From the cell containing the given text, extract its center point as [x, y] coordinate. 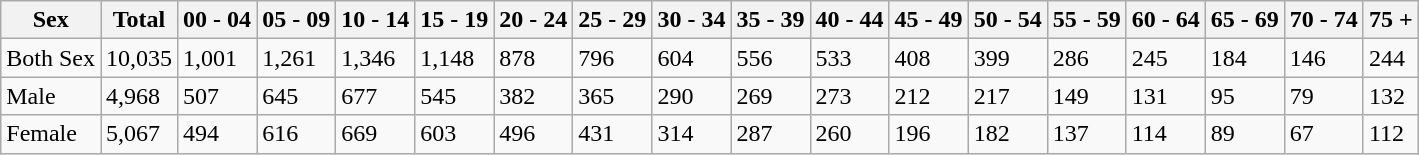
1,346 [376, 58]
40 - 44 [850, 20]
4,968 [138, 96]
15 - 19 [454, 20]
796 [612, 58]
Both Sex [51, 58]
Total [138, 20]
20 - 24 [534, 20]
1,261 [296, 58]
365 [612, 96]
112 [1390, 134]
196 [928, 134]
269 [770, 96]
146 [1324, 58]
67 [1324, 134]
431 [612, 134]
114 [1166, 134]
182 [1008, 134]
314 [692, 134]
217 [1008, 96]
545 [454, 96]
149 [1086, 96]
604 [692, 58]
70 - 74 [1324, 20]
05 - 09 [296, 20]
286 [1086, 58]
65 - 69 [1244, 20]
496 [534, 134]
75 + [1390, 20]
Sex [51, 20]
382 [534, 96]
273 [850, 96]
1,148 [454, 58]
5,067 [138, 134]
45 - 49 [928, 20]
507 [218, 96]
89 [1244, 134]
399 [1008, 58]
533 [850, 58]
25 - 29 [612, 20]
184 [1244, 58]
00 - 04 [218, 20]
616 [296, 134]
212 [928, 96]
677 [376, 96]
131 [1166, 96]
290 [692, 96]
30 - 34 [692, 20]
Female [51, 134]
1,001 [218, 58]
408 [928, 58]
878 [534, 58]
35 - 39 [770, 20]
287 [770, 134]
669 [376, 134]
50 - 54 [1008, 20]
10,035 [138, 58]
494 [218, 134]
603 [454, 134]
Male [51, 96]
244 [1390, 58]
10 - 14 [376, 20]
245 [1166, 58]
137 [1086, 134]
79 [1324, 96]
132 [1390, 96]
60 - 64 [1166, 20]
556 [770, 58]
645 [296, 96]
260 [850, 134]
55 - 59 [1086, 20]
95 [1244, 96]
